Scan for the cell matching the given text and deliver its [x, y] coordinate at center. 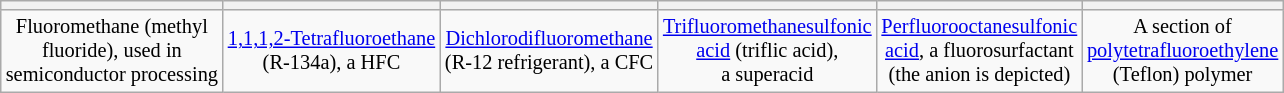
Fluoromethane (methyl fluoride), used in semiconductor processing [112, 51]
Trifluoromethanesulfonicacid (triflic acid), a superacid [767, 51]
1,1,1,2-Tetrafluoroethane (R-134a), a HFC [332, 51]
Dichlorodifluoromethane (R-12 refrigerant), a CFC [549, 51]
A section of polytetrafluoroethylene (Teflon) polymer [1182, 51]
Perfluorooctanesulfonicacid, a fluorosurfactant (the anion is depicted) [980, 51]
